Find where the given text appears and provide that cell's center as [x, y] coordinate. 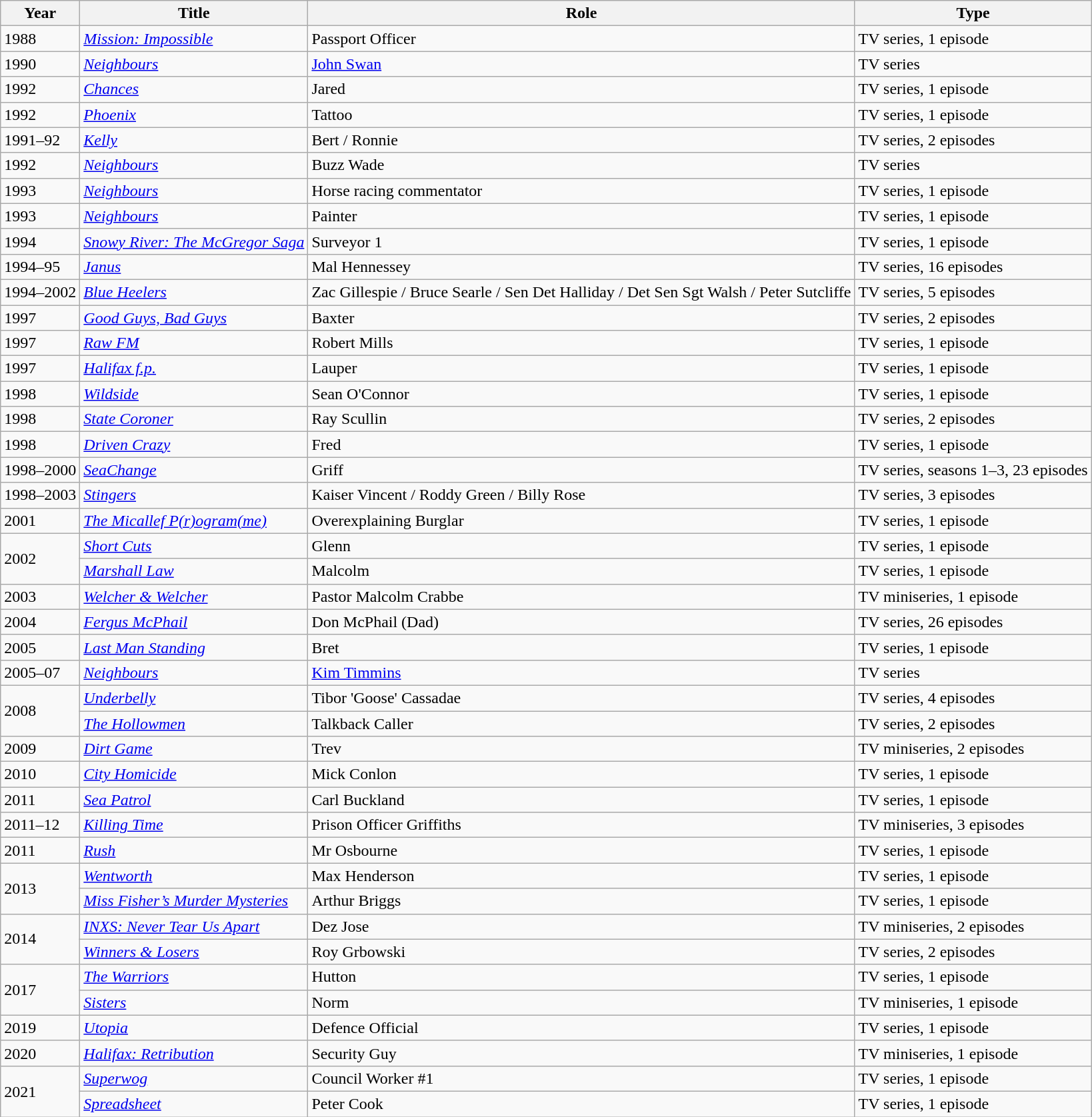
Defence Official [581, 1028]
2008 [40, 710]
Type [973, 13]
Underbelly [194, 698]
Jared [581, 89]
State Coroner [194, 419]
Superwog [194, 1078]
Raw FM [194, 343]
2021 [40, 1091]
Year [40, 13]
Sisters [194, 1002]
Last Man Standing [194, 647]
2011–12 [40, 825]
2001 [40, 521]
Killing Time [194, 825]
2002 [40, 558]
TV miniseries, 3 episodes [973, 825]
Bert / Ronnie [581, 140]
INXS: Never Tear Us Apart [194, 926]
Wentworth [194, 876]
Phoenix [194, 115]
Mick Conlon [581, 774]
2004 [40, 622]
2014 [40, 939]
Tattoo [581, 115]
Baxter [581, 318]
Peter Cook [581, 1104]
Marshall Law [194, 571]
TV series, seasons 1–3, 23 episodes [973, 470]
Trev [581, 749]
Sea Patrol [194, 800]
Good Guys, Bad Guys [194, 318]
Don McPhail (Dad) [581, 622]
Halifax f.p. [194, 369]
Surveyor 1 [581, 241]
2020 [40, 1053]
Title [194, 13]
The Micallef P(r)ogram(me) [194, 521]
1991–92 [40, 140]
Winners & Losers [194, 952]
Horse racing commentator [581, 191]
1994–95 [40, 267]
Kim Timmins [581, 672]
TV series, 3 episodes [973, 495]
Painter [581, 216]
2005–07 [40, 672]
The Warriors [194, 977]
1998–2003 [40, 495]
Fergus McPhail [194, 622]
Miss Fisher’s Murder Mysteries [194, 901]
Lauper [581, 369]
1990 [40, 64]
Blue Heelers [194, 292]
Arthur Briggs [581, 901]
2013 [40, 888]
2005 [40, 647]
Wildside [194, 394]
Rush [194, 850]
Mr Osbourne [581, 850]
Hutton [581, 977]
SeaChange [194, 470]
Zac Gillespie / Bruce Searle / Sen Det Halliday / Det Sen Sgt Walsh / Peter Sutcliffe [581, 292]
Driven Crazy [194, 445]
TV series, 26 episodes [973, 622]
TV series, 16 episodes [973, 267]
Max Henderson [581, 876]
Buzz Wade [581, 165]
Prison Officer Griffiths [581, 825]
Bret [581, 647]
John Swan [581, 64]
2019 [40, 1028]
2009 [40, 749]
Janus [194, 267]
Dez Jose [581, 926]
Council Worker #1 [581, 1078]
Security Guy [581, 1053]
Overexplaining Burglar [581, 521]
City Homicide [194, 774]
Stingers [194, 495]
Fred [581, 445]
Mal Hennessey [581, 267]
Talkback Caller [581, 723]
Utopia [194, 1028]
Norm [581, 1002]
TV series, 5 episodes [973, 292]
Pastor Malcolm Crabbe [581, 596]
Spreadsheet [194, 1104]
2003 [40, 596]
Sean O'Connor [581, 394]
Mission: Impossible [194, 39]
Halifax: Retribution [194, 1053]
Role [581, 13]
Kaiser Vincent / Roddy Green / Billy Rose [581, 495]
TV series, 4 episodes [973, 698]
Glenn [581, 546]
Short Cuts [194, 546]
Ray Scullin [581, 419]
Kelly [194, 140]
The Hollowmen [194, 723]
1988 [40, 39]
Welcher & Welcher [194, 596]
1994–2002 [40, 292]
Roy Grbowski [581, 952]
1998–2000 [40, 470]
Tibor 'Goose' Cassadae [581, 698]
Chances [194, 89]
Griff [581, 470]
Malcolm [581, 571]
1994 [40, 241]
Snowy River: The McGregor Saga [194, 241]
2017 [40, 990]
Carl Buckland [581, 800]
Robert Mills [581, 343]
Dirt Game [194, 749]
Passport Officer [581, 39]
2010 [40, 774]
